Determine the [x, y] coordinate at the center of the cell enclosing the given text.  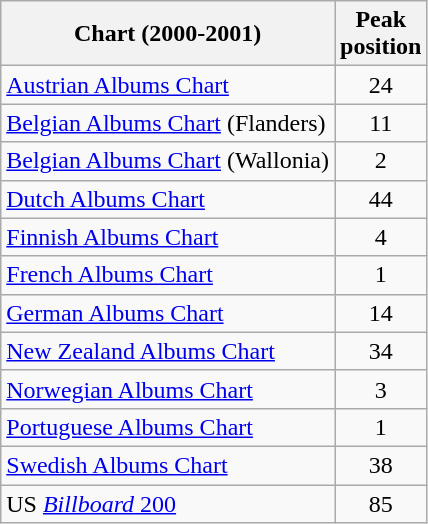
Dutch Albums Chart [168, 199]
German Albums Chart [168, 313]
Norwegian Albums Chart [168, 389]
French Albums Chart [168, 275]
24 [380, 85]
14 [380, 313]
4 [380, 237]
Swedish Albums Chart [168, 465]
3 [380, 389]
US Billboard 200 [168, 503]
85 [380, 503]
Portuguese Albums Chart [168, 427]
Peakposition [380, 34]
Belgian Albums Chart (Flanders) [168, 123]
Belgian Albums Chart (Wallonia) [168, 161]
Finnish Albums Chart [168, 237]
34 [380, 351]
38 [380, 465]
New Zealand Albums Chart [168, 351]
44 [380, 199]
Chart (2000-2001) [168, 34]
Austrian Albums Chart [168, 85]
2 [380, 161]
11 [380, 123]
